Pinpoint the cell where the given text exists, returning its [X, Y] midpoint coordinate. 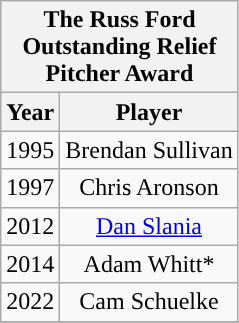
1995 [30, 150]
Adam Whitt* [149, 264]
Year [30, 112]
Brendan Sullivan [149, 150]
2022 [30, 302]
Chris Aronson [149, 188]
Cam Schuelke [149, 302]
Dan Slania [149, 226]
2012 [30, 226]
1997 [30, 188]
2014 [30, 264]
The Russ Ford Outstanding Relief Pitcher Award [120, 47]
Player [149, 112]
